Detect which cell encompasses the target text, then output its (x, y) center coordinate. 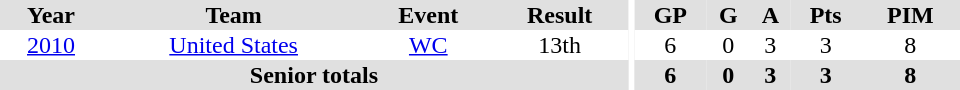
13th (560, 45)
WC (428, 45)
Pts (826, 15)
G (728, 15)
Senior totals (314, 75)
PIM (910, 15)
Event (428, 15)
Result (560, 15)
A (770, 15)
Team (234, 15)
Year (51, 15)
2010 (51, 45)
GP (670, 15)
United States (234, 45)
